Find where the given text appears and provide that cell's center as (x, y) coordinate. 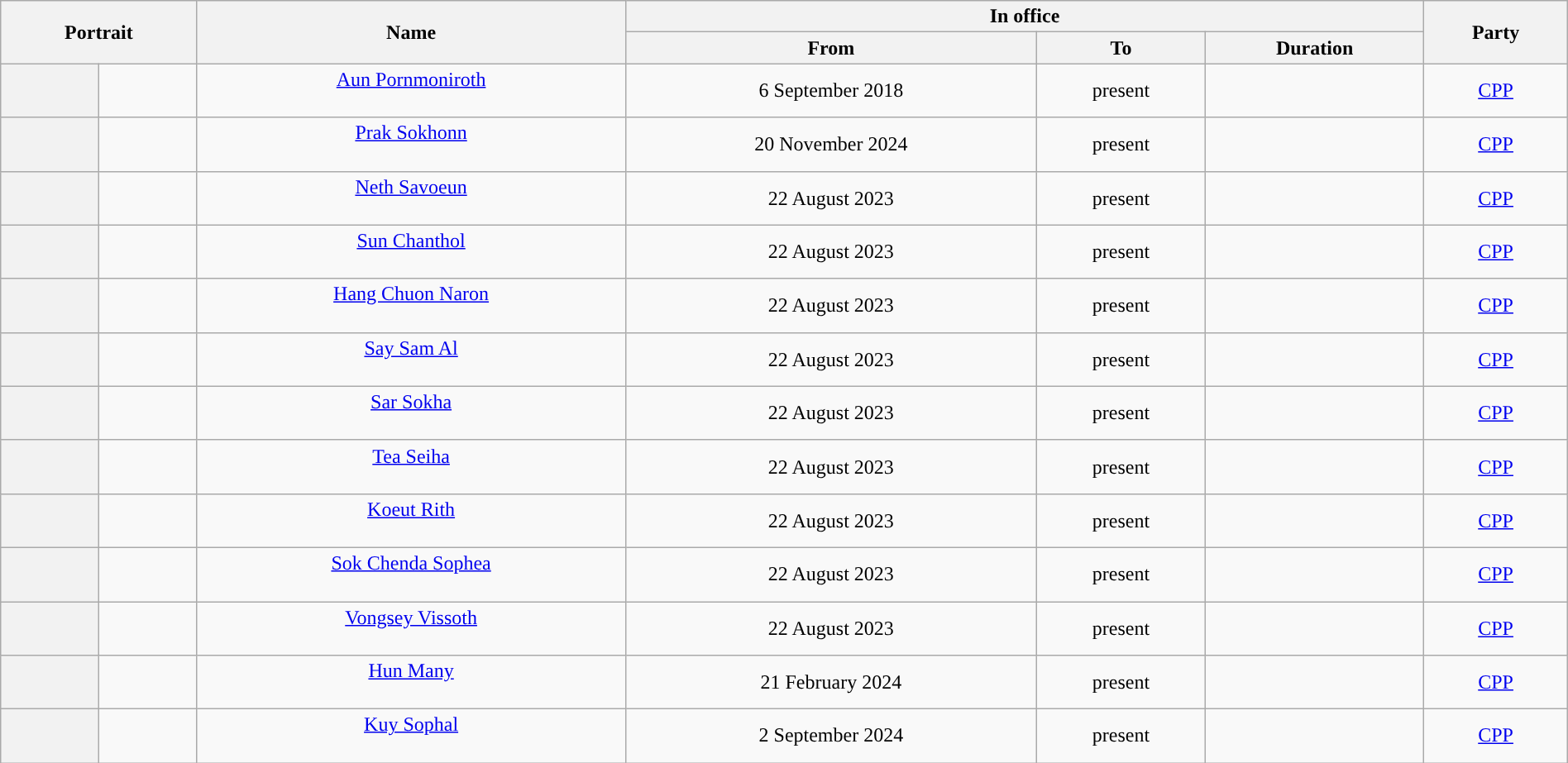
21 February 2024 (831, 683)
Party (1495, 32)
Prak Sokhonn (411, 144)
Name (411, 32)
Sar Sokha (411, 413)
Koeut Rith (411, 521)
Kuy Sophal (411, 736)
2 September 2024 (831, 736)
Say Sam Al (411, 359)
Vongsey Vissoth (411, 628)
Hun Many (411, 683)
20 November 2024 (831, 144)
Sok Chenda Sophea (411, 574)
Portrait (99, 32)
Hang Chuon Naron (411, 306)
In office (1025, 17)
To (1121, 48)
Sun Chanthol (411, 251)
6 September 2018 (831, 91)
Tea Seiha (411, 466)
Duration (1315, 48)
Neth Savoeun (411, 198)
Aun Pornmoniroth (411, 91)
From (831, 48)
